Return the (x, y) coordinate for the center point of the cell that contains the specified text.  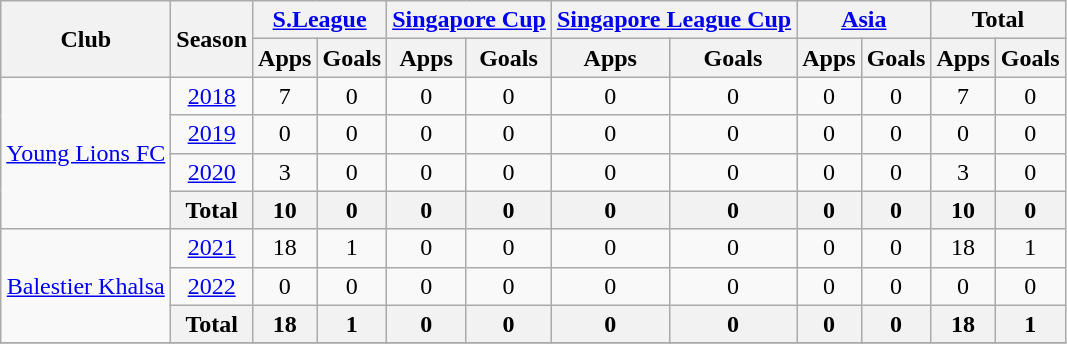
Season (212, 39)
S.League (320, 20)
2020 (212, 172)
Asia (864, 20)
Singapore League Cup (674, 20)
Singapore Cup (470, 20)
Young Lions FC (86, 153)
Balestier Khalsa (86, 286)
Club (86, 39)
2021 (212, 248)
2018 (212, 96)
2022 (212, 286)
2019 (212, 134)
